Determine the [x, y] coordinate at the center of the cell enclosing the given text.  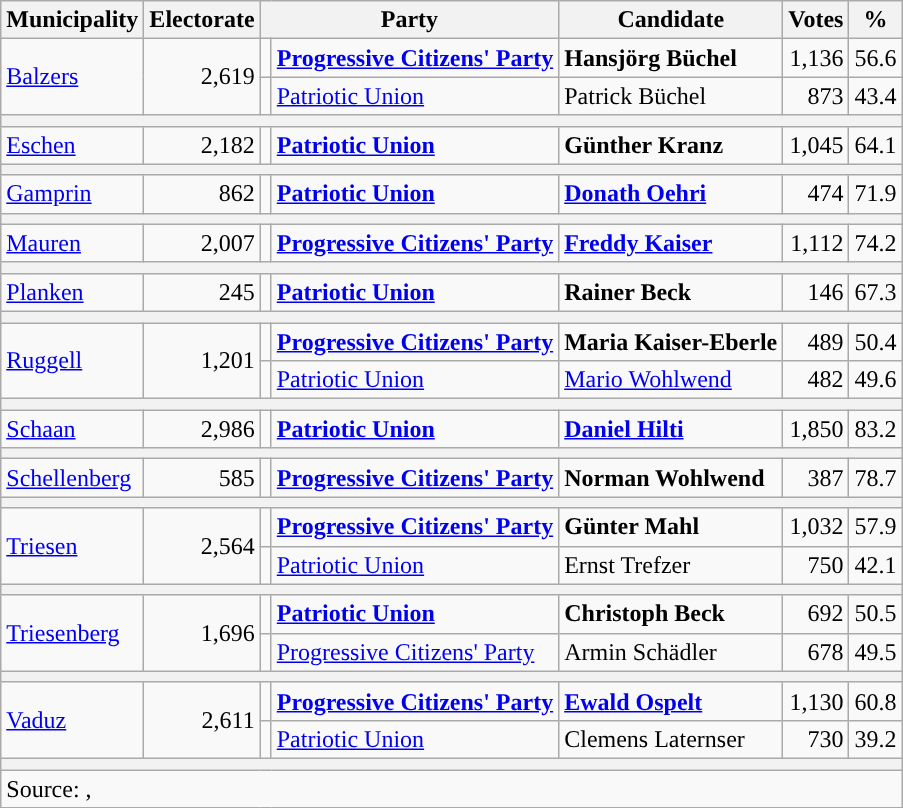
71.9 [876, 194]
50.4 [876, 341]
1,850 [816, 429]
2,182 [202, 145]
146 [816, 292]
1,130 [816, 701]
Planken [72, 292]
1,045 [816, 145]
Maria Kaiser-Eberle [671, 341]
49.5 [876, 652]
60.8 [876, 701]
Armin Schädler [671, 652]
2,611 [202, 720]
Balzers [72, 77]
49.6 [876, 380]
Freddy Kaiser [671, 243]
Source: , [452, 789]
585 [202, 478]
74.2 [876, 243]
873 [816, 96]
Patrick Büchel [671, 96]
Günther Kranz [671, 145]
50.5 [876, 614]
387 [816, 478]
78.7 [876, 478]
Municipality [72, 20]
1,032 [816, 527]
Electorate [202, 20]
43.4 [876, 96]
67.3 [876, 292]
57.9 [876, 527]
489 [816, 341]
Donath Oehri [671, 194]
1,201 [202, 360]
Votes [816, 20]
2,007 [202, 243]
Hansjörg Büchel [671, 58]
Christoph Beck [671, 614]
474 [816, 194]
2,619 [202, 77]
42.1 [876, 565]
Party [409, 20]
730 [816, 739]
Triesenberg [72, 633]
692 [816, 614]
Ewald Ospelt [671, 701]
Rainer Beck [671, 292]
Schellenberg [72, 478]
1,696 [202, 633]
2,986 [202, 429]
750 [816, 565]
39.2 [876, 739]
Mario Wohlwend [671, 380]
83.2 [876, 429]
Gamprin [72, 194]
Günter Mahl [671, 527]
245 [202, 292]
64.1 [876, 145]
Ernst Trefzer [671, 565]
Mauren [72, 243]
Schaan [72, 429]
Eschen [72, 145]
Candidate [671, 20]
% [876, 20]
Norman Wohlwend [671, 478]
Vaduz [72, 720]
56.6 [876, 58]
Clemens Laternser [671, 739]
1,112 [816, 243]
Ruggell [72, 360]
678 [816, 652]
862 [202, 194]
2,564 [202, 546]
Daniel Hilti [671, 429]
1,136 [816, 58]
Triesen [72, 546]
482 [816, 380]
